Return [x, y] of the center of cell containing provided text 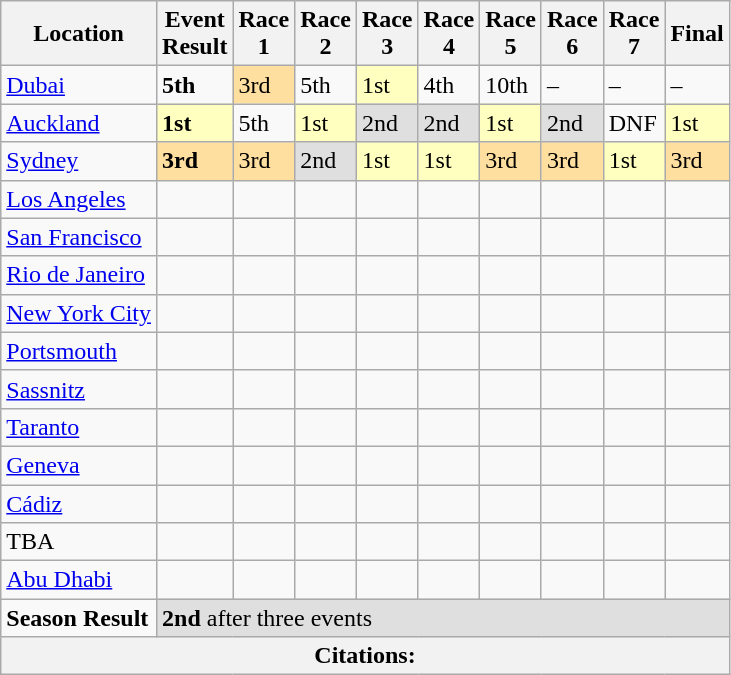
Location [79, 34]
10th [511, 85]
Race2 [326, 34]
Los Angeles [79, 199]
Race1 [264, 34]
Race4 [449, 34]
TBA [79, 542]
Cádiz [79, 503]
Rio de Janeiro [79, 275]
Portsmouth [79, 351]
DNF [634, 123]
2nd after three events [444, 618]
Race6 [572, 34]
EventResult [195, 34]
Citations: [366, 656]
Abu Dhabi [79, 580]
Race5 [511, 34]
New York City [79, 313]
Season Result [79, 618]
Auckland [79, 123]
Dubai [79, 85]
Sassnitz [79, 389]
4th [449, 85]
San Francisco [79, 237]
Sydney [79, 161]
Taranto [79, 427]
Geneva [79, 465]
Race7 [634, 34]
Race3 [387, 34]
Final [697, 34]
